Output the (x, y) coordinate of the center of the cell containing the given text.  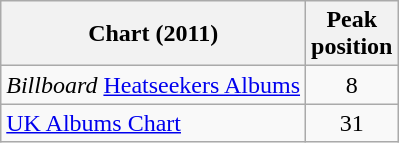
8 (352, 85)
UK Albums Chart (154, 123)
Peakposition (352, 34)
Billboard Heatseekers Albums (154, 85)
31 (352, 123)
Chart (2011) (154, 34)
